Scan for the cell matching the given text and deliver its [X, Y] coordinate at center. 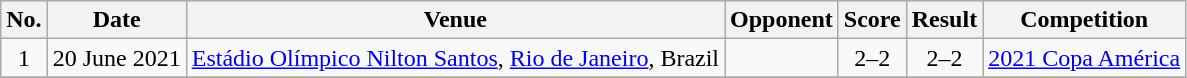
Opponent [782, 20]
Estádio Olímpico Nilton Santos, Rio de Janeiro, Brazil [455, 58]
Date [116, 20]
Result [944, 20]
Score [872, 20]
1 [24, 58]
Competition [1084, 20]
2021 Copa América [1084, 58]
Venue [455, 20]
20 June 2021 [116, 58]
No. [24, 20]
